Extract the (X, Y) coordinate from the center of the cell holding the provided text.  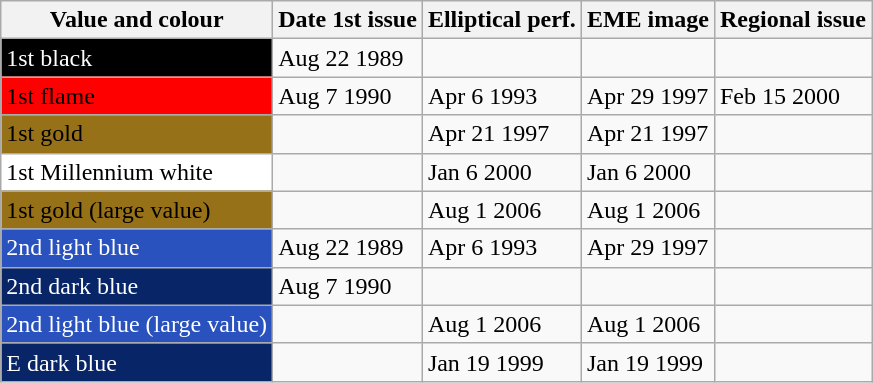
EME image (648, 20)
1st black (137, 58)
Feb 15 2000 (792, 96)
2nd light blue (large value) (137, 324)
Regional issue (792, 20)
1st flame (137, 96)
2nd light blue (137, 248)
Date 1st issue (348, 20)
1st gold (137, 134)
E dark blue (137, 362)
Elliptical perf. (502, 20)
Value and colour (137, 20)
2nd dark blue (137, 286)
1st gold (large value) (137, 210)
1st Millennium white (137, 172)
